Locate the cell with the specified text and output its (X, Y) center coordinate. 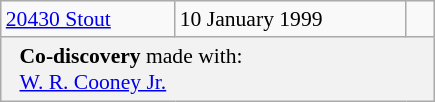
10 January 1999 (290, 19)
20430 Stout (88, 19)
Co-discovery made with: W. R. Cooney Jr. (218, 69)
